Extract the [x, y] coordinate from the center of the cell holding the provided text.  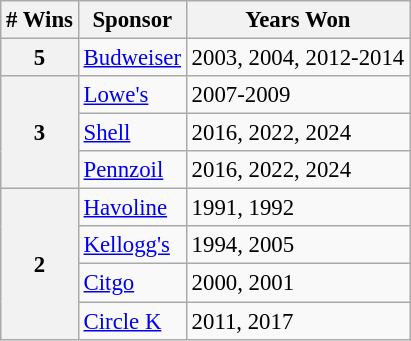
3 [40, 132]
Budweiser [132, 58]
Years Won [298, 20]
2007-2009 [298, 95]
1991, 1992 [298, 208]
Shell [132, 133]
1994, 2005 [298, 245]
Lowe's [132, 95]
Havoline [132, 208]
2 [40, 264]
Pennzoil [132, 170]
2000, 2001 [298, 283]
5 [40, 58]
# Wins [40, 20]
Sponsor [132, 20]
Kellogg's [132, 245]
Citgo [132, 283]
Circle K [132, 321]
2011, 2017 [298, 321]
2003, 2004, 2012-2014 [298, 58]
